Find where the given text appears and provide that cell's center as [X, Y] coordinate. 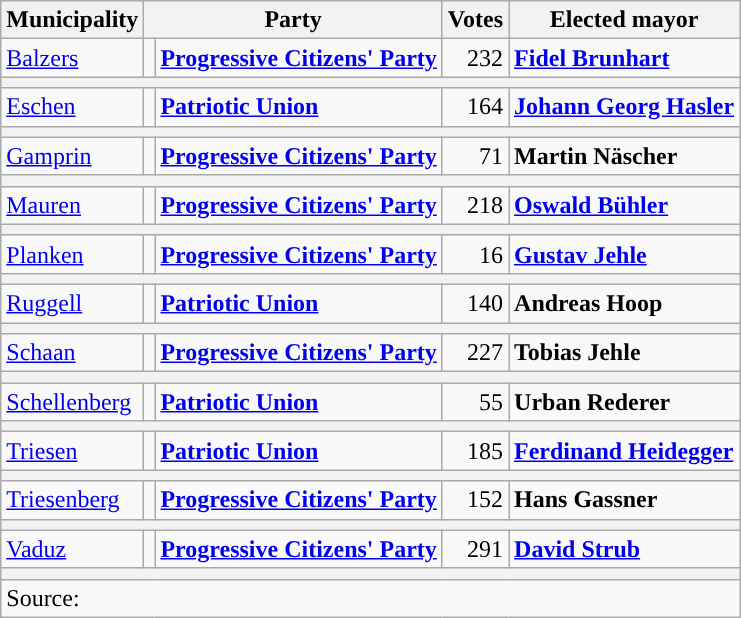
Tobias Jehle [624, 353]
164 [475, 107]
71 [475, 156]
Johann Georg Hasler [624, 107]
Martin Näscher [624, 156]
Oswald Bühler [624, 205]
Source: [370, 598]
16 [475, 254]
Balzers [72, 58]
Eschen [72, 107]
Ferdinand Heidegger [624, 451]
232 [475, 58]
Ruggell [72, 303]
Elected mayor [624, 20]
152 [475, 500]
55 [475, 402]
Votes [475, 20]
Urban Rederer [624, 402]
Andreas Hoop [624, 303]
Hans Gassner [624, 500]
David Strub [624, 549]
Party [293, 20]
Planken [72, 254]
Municipality [72, 20]
Triesen [72, 451]
Triesenberg [72, 500]
Schellenberg [72, 402]
Fidel Brunhart [624, 58]
Vaduz [72, 549]
291 [475, 549]
185 [475, 451]
Gustav Jehle [624, 254]
140 [475, 303]
Gamprin [72, 156]
218 [475, 205]
227 [475, 353]
Mauren [72, 205]
Schaan [72, 353]
